Output the [X, Y] coordinate of the center of the cell containing the given text.  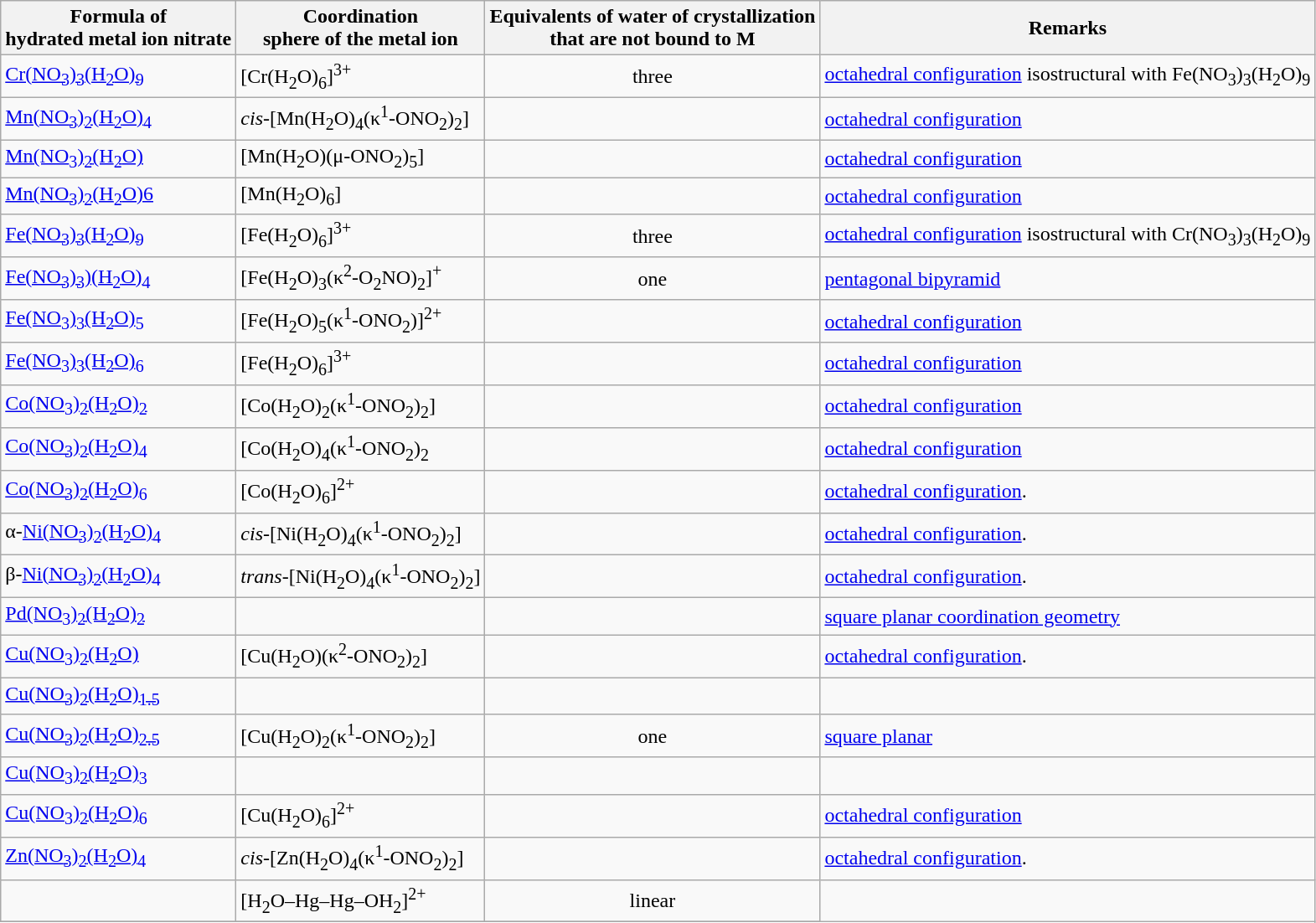
[Cu(H2O)(κ2-ONO2)2] [360, 657]
Cr(NO3)3(H2O)9 [119, 77]
cis-[Zn(H2O)4(κ1-ONO2)2] [360, 858]
[H2O–Hg–Hg–OH2]2+ [360, 901]
Co(NO3)2(H2O)6 [119, 491]
Equivalents of water of crystallization that are not bound to M [653, 28]
Co(NO3)2(H2O)4 [119, 449]
Fe(NO3)3)(H2O)4 [119, 278]
Zn(NO3)2(H2O)4 [119, 858]
linear [653, 901]
Cu(NO3)2(H2O)2.5 [119, 735]
[Fe(H2O)5(κ1-ONO2)]2+ [360, 322]
octahedral configuration isostructural with Fe(NO3)3(H2O)9 [1067, 77]
Pd(NO3)2(H2O)2 [119, 616]
Fe(NO3)3(H2O)6 [119, 364]
Mn(NO3)2(H2O)6 [119, 196]
[Co(H2O)4(κ1-ONO2)2 [360, 449]
Fe(NO3)3(H2O)5 [119, 322]
[Mn(H2O)(μ-ONO2)5] [360, 158]
trans-[Ni(H2O)4(κ1-ONO2)2] [360, 576]
Mn(NO3)2(H2O) [119, 158]
cis-[Mn(H2O)4(κ1-ONO2)2] [360, 119]
Cu(NO3)2(H2O)1.5 [119, 696]
Remarks [1067, 28]
β-Ni(NO3)2(H2O)4 [119, 576]
Formula of hydrated metal ion nitrate [119, 28]
square planar coordination geometry [1067, 616]
[Mn(H2O)6] [360, 196]
α-Ni(NO3)2(H2O)4 [119, 534]
octahedral configuration isostructural with Cr(NO3)3(H2O)9 [1067, 236]
Cu(NO3)2(H2O)6 [119, 816]
Cu(NO3)2(H2O) [119, 657]
Coordinationsphere of the metal ion [360, 28]
[Fe(H2O)3(κ2-O2NO)2]+ [360, 278]
[Co(H2O)6]2+ [360, 491]
[Cu(H2O)2(κ1-ONO2)2] [360, 735]
[Co(H2O)2(κ1-ONO2)2] [360, 407]
square planar [1067, 735]
Co(NO3)2(H2O)2 [119, 407]
Fe(NO3)3(H2O)9 [119, 236]
[Cr(H2O)6]3+ [360, 77]
Cu(NO3)2(H2O)3 [119, 776]
pentagonal bipyramid [1067, 278]
cis-[Ni(H2O)4(κ1-ONO2)2] [360, 534]
[Cu(H2O)6]2+ [360, 816]
Mn(NO3)2(H2O)4 [119, 119]
